Return the (x, y) coordinate for the center point of the cell that contains the specified text.  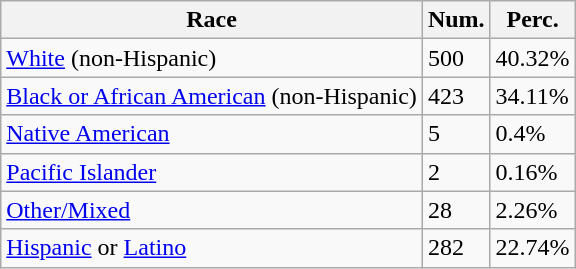
White (non-Hispanic) (212, 58)
Other/Mixed (212, 210)
34.11% (532, 96)
Pacific Islander (212, 172)
Perc. (532, 20)
423 (456, 96)
0.4% (532, 134)
282 (456, 248)
Race (212, 20)
28 (456, 210)
Hispanic or Latino (212, 248)
22.74% (532, 248)
500 (456, 58)
5 (456, 134)
40.32% (532, 58)
2.26% (532, 210)
2 (456, 172)
Black or African American (non-Hispanic) (212, 96)
Native American (212, 134)
Num. (456, 20)
0.16% (532, 172)
